Extract the (x, y) coordinate from the center of the cell holding the provided text.  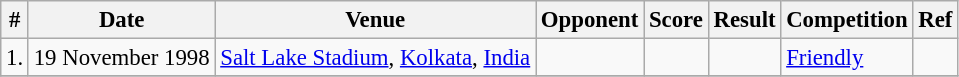
Salt Lake Stadium, Kolkata, India (376, 58)
Competition (847, 20)
Score (676, 20)
19 November 1998 (121, 58)
Friendly (847, 58)
Ref (936, 20)
Result (744, 20)
Opponent (590, 20)
Venue (376, 20)
1. (15, 58)
Date (121, 20)
# (15, 20)
